Detect which cell encompasses the target text, then output its [x, y] center coordinate. 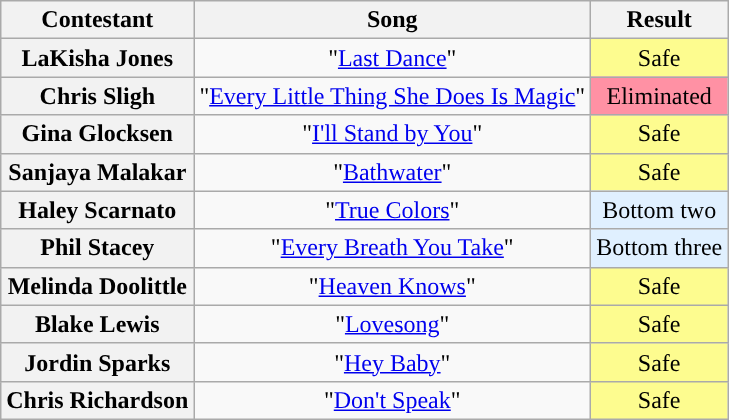
Contestant [98, 20]
"Heaven Knows" [392, 286]
Jordin Sparks [98, 362]
Gina Glocksen [98, 134]
Eliminated [660, 96]
"Every Little Thing She Does Is Magic" [392, 96]
Haley Scarnato [98, 210]
Bottom three [660, 248]
"I'll Stand by You" [392, 134]
"True Colors" [392, 210]
"Bathwater" [392, 172]
Chris Richardson [98, 400]
"Lovesong" [392, 324]
"Last Dance" [392, 58]
Song [392, 20]
"Hey Baby" [392, 362]
Bottom two [660, 210]
Phil Stacey [98, 248]
"Every Breath You Take" [392, 248]
"Don't Speak" [392, 400]
Melinda Doolittle [98, 286]
Blake Lewis [98, 324]
Sanjaya Malakar [98, 172]
Chris Sligh [98, 96]
LaKisha Jones [98, 58]
Result [660, 20]
